Scan for the cell matching the given text and deliver its [x, y] coordinate at center. 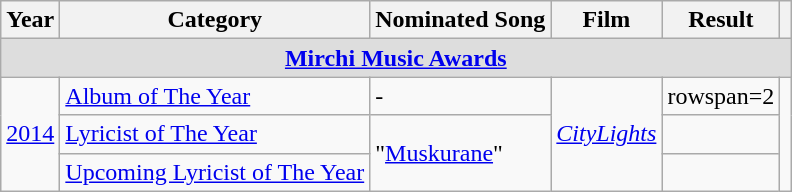
Mirchi Music Awards [396, 58]
2014 [30, 134]
Upcoming Lyricist of The Year [215, 172]
- [460, 96]
Year [30, 20]
Lyricist of The Year [215, 134]
Nominated Song [460, 20]
Category [215, 20]
"Muskurane" [460, 153]
Result [721, 20]
CityLights [606, 134]
rowspan=2 [721, 96]
Album of The Year [215, 96]
Film [606, 20]
